From the cell containing the given text, extract its center point as [X, Y] coordinate. 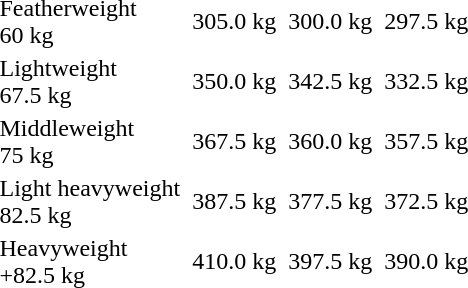
360.0 kg [330, 142]
342.5 kg [330, 82]
350.0 kg [234, 82]
377.5 kg [330, 202]
387.5 kg [234, 202]
367.5 kg [234, 142]
